Pinpoint the cell where the given text exists, returning its (x, y) midpoint coordinate. 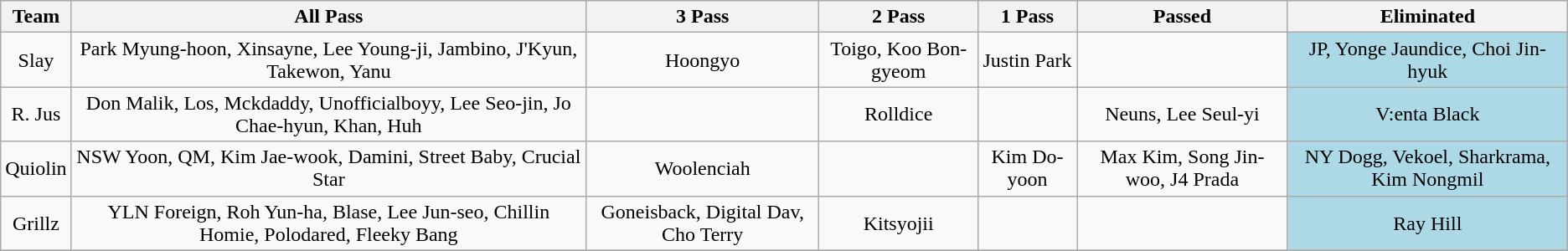
Slay (36, 60)
Neuns, Lee Seul-yi (1183, 114)
Goneisback, Digital Dav, Cho Terry (702, 223)
Woolenciah (702, 169)
Don Malik, Los, Mckdaddy, Unofficialboyy, Lee Seo-jin, Jo Chae-hyun, Khan, Huh (328, 114)
JP, Yonge Jaundice, Choi Jin-hyuk (1427, 60)
YLN Foreign, Roh Yun-ha, Blase, Lee Jun-seo, Chillin Homie, Polodared, Fleeky Bang (328, 223)
Park Myung-hoon, Xinsayne, Lee Young-ji, Jambino, J'Kyun, Takewon, Yanu (328, 60)
Rolldice (898, 114)
Eliminated (1427, 17)
Passed (1183, 17)
R. Jus (36, 114)
Quiolin (36, 169)
1 Pass (1027, 17)
Justin Park (1027, 60)
Kitsyojii (898, 223)
Team (36, 17)
Hoongyo (702, 60)
V:enta Black (1427, 114)
All Pass (328, 17)
Ray Hill (1427, 223)
Kim Do-yoon (1027, 169)
3 Pass (702, 17)
Toigo, Koo Bon-gyeom (898, 60)
2 Pass (898, 17)
NSW Yoon, QM, Kim Jae-wook, Damini, Street Baby, Crucial Star (328, 169)
Max Kim, Song Jin-woo, J4 Prada (1183, 169)
Grillz (36, 223)
NY Dogg, Vekoel, Sharkrama, Kim Nongmil (1427, 169)
